Find where the given text appears and provide that cell's center as [x, y] coordinate. 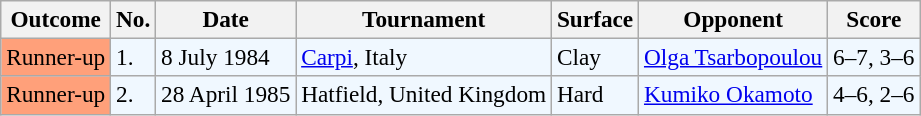
8 July 1984 [226, 57]
6–7, 3–6 [874, 57]
Date [226, 19]
Outcome [56, 19]
Tournament [424, 19]
2. [134, 95]
1. [134, 57]
Olga Tsarbopoulou [734, 57]
Kumiko Okamoto [734, 95]
Opponent [734, 19]
Hard [596, 95]
No. [134, 19]
4–6, 2–6 [874, 95]
Clay [596, 57]
Surface [596, 19]
Score [874, 19]
Carpi, Italy [424, 57]
28 April 1985 [226, 95]
Hatfield, United Kingdom [424, 95]
